Extract the (X, Y) coordinate from the center of the cell holding the provided text.  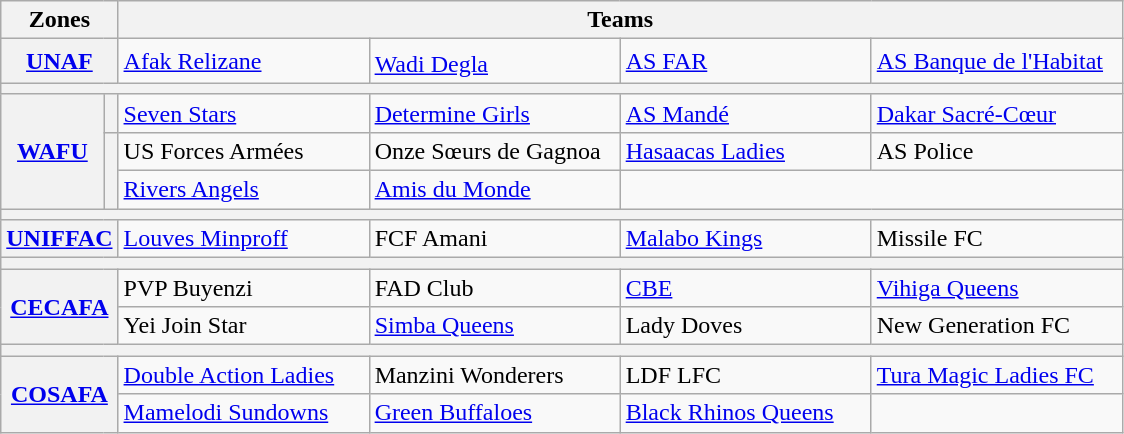
CECAFA (60, 307)
Mamelodi Sundowns (244, 413)
Louves Minproff (244, 239)
Wadi Degla (494, 62)
New Generation FC (996, 326)
Black Rhinos Queens (746, 413)
Determine Girls (494, 113)
Manzini Wonderers (494, 375)
PVP Buyenzi (244, 288)
COSAFA (60, 394)
WAFU (52, 151)
Double Action Ladies (244, 375)
Amis du Monde (494, 190)
Tura Magic Ladies FC (996, 375)
Simba Queens (494, 326)
Hasaacas Ladies (746, 151)
CBE (746, 288)
AS Banque de l'Habitat (996, 62)
Dakar Sacré-Cœur (996, 113)
FAD Club (494, 288)
FCF Amani (494, 239)
LDF LFC (746, 375)
UNIFFAC (60, 239)
Malabo Kings (746, 239)
Vihiga Queens (996, 288)
Yei Join Star (244, 326)
AS FAR (746, 62)
AS Police (996, 151)
Lady Doves (746, 326)
Seven Stars (244, 113)
AS Mandé (746, 113)
Teams (620, 20)
Rivers Angels (244, 190)
US Forces Armées (244, 151)
Afak Relizane (244, 62)
Missile FC (996, 239)
Onze Sœurs de Gagnoa (494, 151)
Green Buffaloes (494, 413)
UNAF (60, 62)
Zones (60, 20)
